From the cell containing the given text, extract its center point as [X, Y] coordinate. 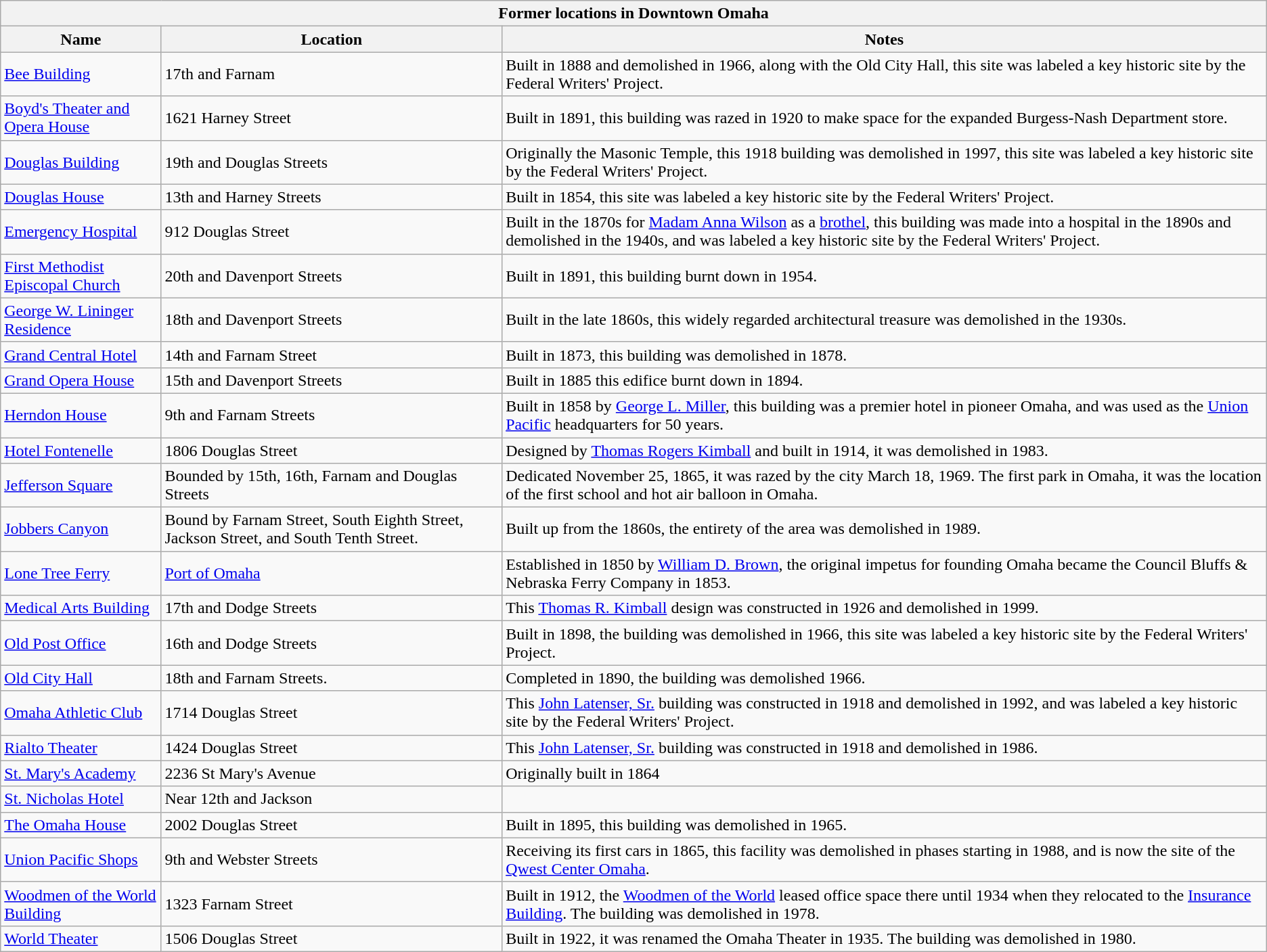
Former locations in Downtown Omaha [633, 14]
Hotel Fontenelle [81, 450]
Bound by Farnam Street, South Eighth Street, Jackson Street, and South Tenth Street. [332, 529]
2236 St Mary's Avenue [332, 773]
14th and Farnam Street [332, 355]
Port of Omaha [332, 574]
Bounded by 15th, 16th, Farnam and Douglas Streets [332, 486]
Jobbers Canyon [81, 529]
Built up from the 1860s, the entirety of the area was demolished in 1989. [885, 529]
1424 Douglas Street [332, 748]
Lone Tree Ferry [81, 574]
Boyd's Theater and Opera House [81, 118]
Name [81, 39]
First Methodist Episcopal Church [81, 276]
St. Nicholas Hotel [81, 799]
19th and Douglas Streets [332, 162]
Grand Central Hotel [81, 355]
1506 Douglas Street [332, 938]
Built in the late 1860s, this widely regarded architectural treasure was demolished in the 1930s. [885, 319]
George W. Lininger Residence [81, 319]
Built in 1895, this building was demolished in 1965. [885, 825]
Grand Opera House [81, 380]
Built in 1891, this building was razed in 1920 to make space for the expanded Burgess-Nash Department store. [885, 118]
13th and Harney Streets [332, 197]
This Thomas R. Kimball design was constructed in 1926 and demolished in 1999. [885, 608]
17th and Farnam [332, 74]
Built in 1891, this building burnt down in 1954. [885, 276]
17th and Dodge Streets [332, 608]
Douglas House [81, 197]
Established in 1850 by William D. Brown, the original impetus for founding Omaha became the Council Bluffs & Nebraska Ferry Company in 1853. [885, 574]
Rialto Theater [81, 748]
Built in 1885 this edifice burnt down in 1894. [885, 380]
Near 12th and Jackson [332, 799]
World Theater [81, 938]
912 Douglas Street [332, 231]
1323 Farnam Street [332, 904]
1714 Douglas Street [332, 713]
Built in 1873, this building was demolished in 1878. [885, 355]
2002 Douglas Street [332, 825]
Location [332, 39]
16th and Dodge Streets [332, 643]
1806 Douglas Street [332, 450]
1621 Harney Street [332, 118]
Originally the Masonic Temple, this 1918 building was demolished in 1997, this site was labeled a key historic site by the Federal Writers' Project. [885, 162]
18th and Farnam Streets. [332, 678]
Woodmen of the World Building [81, 904]
Built in 1898, the building was demolished in 1966, this site was labeled a key historic site by the Federal Writers' Project. [885, 643]
This John Latenser, Sr. building was constructed in 1918 and demolished in 1986. [885, 748]
Built in 1854, this site was labeled a key historic site by the Federal Writers' Project. [885, 197]
This John Latenser, Sr. building was constructed in 1918 and demolished in 1992, and was labeled a key historic site by the Federal Writers' Project. [885, 713]
Built in 1888 and demolished in 1966, along with the Old City Hall, this site was labeled a key historic site by the Federal Writers' Project. [885, 74]
Herndon House [81, 415]
20th and Davenport Streets [332, 276]
Built in 1922, it was renamed the Omaha Theater in 1935. The building was demolished in 1980. [885, 938]
The Omaha House [81, 825]
Originally built in 1864 [885, 773]
Emergency Hospital [81, 231]
18th and Davenport Streets [332, 319]
Jefferson Square [81, 486]
Receiving its first cars in 1865, this facility was demolished in phases starting in 1988, and is now the site of the Qwest Center Omaha. [885, 859]
15th and Davenport Streets [332, 380]
Completed in 1890, the building was demolished 1966. [885, 678]
Omaha Athletic Club [81, 713]
Old Post Office [81, 643]
Old City Hall [81, 678]
Medical Arts Building [81, 608]
Bee Building [81, 74]
9th and Farnam Streets [332, 415]
Union Pacific Shops [81, 859]
Douglas Building [81, 162]
9th and Webster Streets [332, 859]
Built in 1858 by George L. Miller, this building was a premier hotel in pioneer Omaha, and was used as the Union Pacific headquarters for 50 years. [885, 415]
Designed by Thomas Rogers Kimball and built in 1914, it was demolished in 1983. [885, 450]
Notes [885, 39]
St. Mary's Academy [81, 773]
